Provide the (x, y) coordinate of the cell's center where the given text is located.  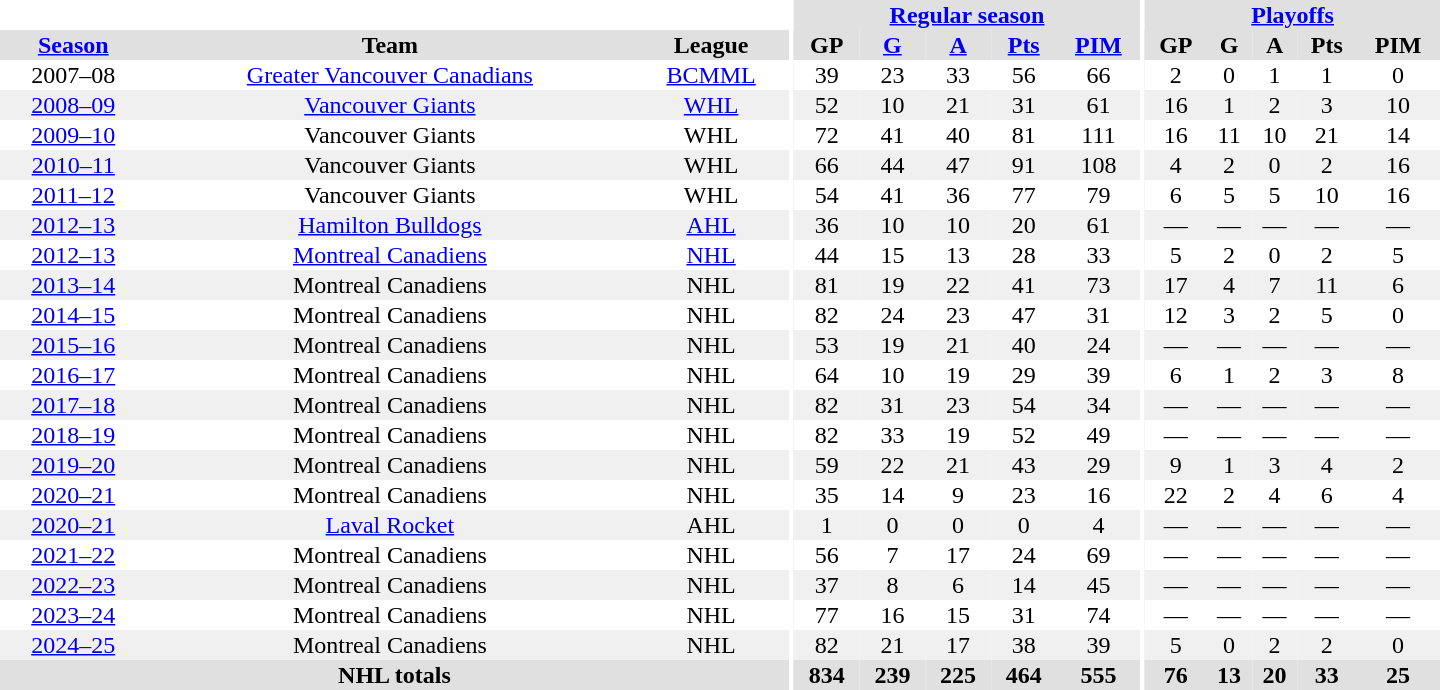
12 (1176, 315)
Hamilton Bulldogs (390, 225)
2011–12 (73, 195)
Laval Rocket (390, 525)
Regular season (967, 15)
Greater Vancouver Canadians (390, 75)
2016–17 (73, 375)
2014–15 (73, 315)
64 (827, 375)
2009–10 (73, 135)
2017–18 (73, 405)
NHL totals (394, 675)
34 (1099, 405)
Season (73, 45)
2023–24 (73, 615)
45 (1099, 585)
72 (827, 135)
76 (1176, 675)
2008–09 (73, 105)
91 (1024, 165)
225 (958, 675)
BCMML (711, 75)
37 (827, 585)
35 (827, 495)
111 (1099, 135)
49 (1099, 435)
2019–20 (73, 465)
79 (1099, 195)
108 (1099, 165)
555 (1099, 675)
43 (1024, 465)
464 (1024, 675)
25 (1398, 675)
73 (1099, 285)
2022–23 (73, 585)
League (711, 45)
2018–19 (73, 435)
2021–22 (73, 555)
28 (1024, 255)
834 (827, 675)
2007–08 (73, 75)
38 (1024, 645)
Playoffs (1292, 15)
74 (1099, 615)
53 (827, 345)
239 (893, 675)
69 (1099, 555)
2010–11 (73, 165)
Team (390, 45)
2024–25 (73, 645)
59 (827, 465)
2013–14 (73, 285)
2015–16 (73, 345)
